Provide the (X, Y) coordinate of the cell's center where the given text is located.  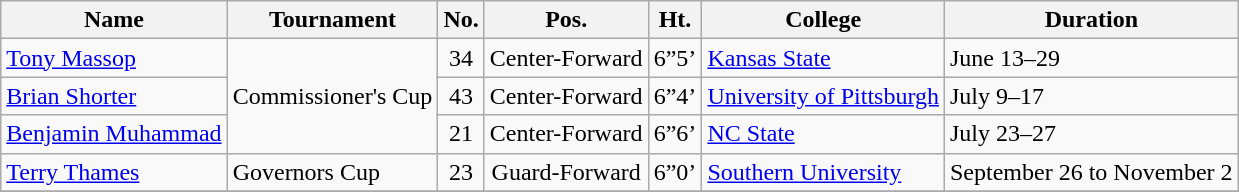
6”0’ (675, 172)
University of Pittsburgh (824, 96)
July 23–27 (1091, 134)
Brian Shorter (114, 96)
Name (114, 20)
Pos. (566, 20)
Governors Cup (332, 172)
Tony Massop (114, 58)
Ht. (675, 20)
College (824, 20)
23 (461, 172)
6”6’ (675, 134)
6”5’ (675, 58)
Duration (1091, 20)
June 13–29 (1091, 58)
Tournament (332, 20)
34 (461, 58)
July 9–17 (1091, 96)
Terry Thames (114, 172)
Kansas State (824, 58)
Southern University (824, 172)
43 (461, 96)
No. (461, 20)
Commissioner's Cup (332, 96)
Benjamin Muhammad (114, 134)
Guard-Forward (566, 172)
21 (461, 134)
NC State (824, 134)
September 26 to November 2 (1091, 172)
6”4’ (675, 96)
